Extract the [x, y] coordinate from the center of the cell holding the provided text.  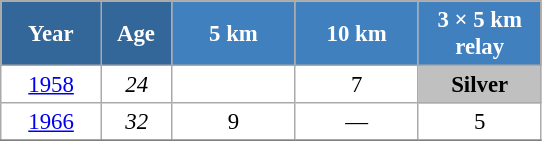
Silver [480, 85]
1958 [52, 85]
Age [136, 34]
5 km [234, 34]
32 [136, 122]
1966 [52, 122]
5 [480, 122]
7 [356, 85]
10 km [356, 34]
9 [234, 122]
— [356, 122]
Year [52, 34]
24 [136, 85]
3 × 5 km relay [480, 34]
